Pinpoint the cell where the given text exists, returning its (x, y) midpoint coordinate. 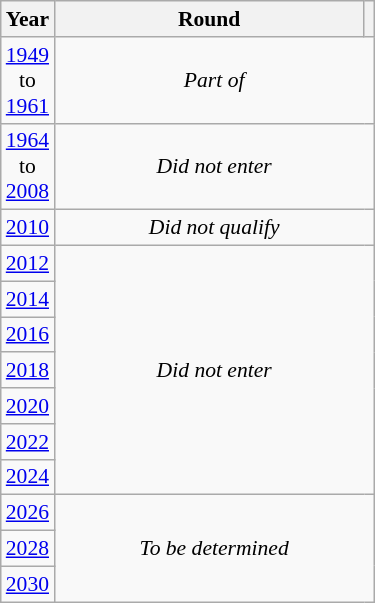
2026 (28, 513)
To be determined (214, 548)
Part of (214, 80)
2024 (28, 477)
2012 (28, 264)
2014 (28, 299)
Year (28, 19)
1949to1961 (28, 80)
2010 (28, 228)
Round (209, 19)
2030 (28, 584)
2016 (28, 335)
2018 (28, 371)
1964to2008 (28, 166)
2022 (28, 442)
2028 (28, 549)
Did not qualify (214, 228)
2020 (28, 406)
